Scan for the cell matching the given text and deliver its (x, y) coordinate at center. 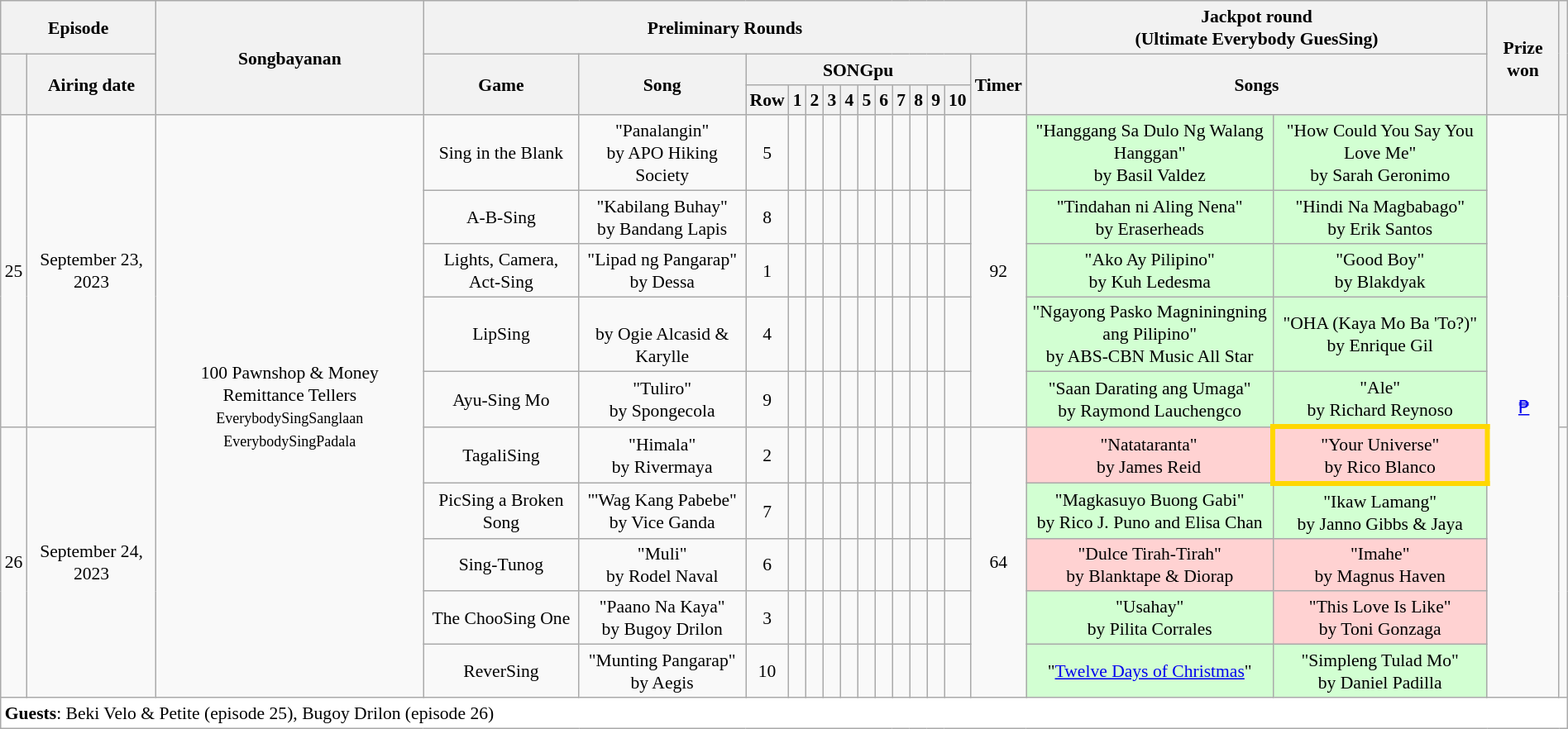
"Twelve Days of Christmas" (1150, 671)
"Usahay"by Pilita Corrales (1150, 618)
100 Pawnshop & Money Remittance TellersEverybodySingSanglaanEverybodySingPadala (290, 407)
Game (501, 84)
"Imahe"by Magnus Haven (1379, 565)
"Himala"by Rivermaya (662, 455)
Ayu-Sing Mo (501, 399)
Sing in the Blank (501, 154)
Song (662, 84)
SONGpu (858, 69)
A-B-Sing (501, 217)
Sing-Tunog (501, 565)
Prize won (1523, 58)
Songbayanan (290, 58)
Row (767, 99)
64 (999, 562)
"How Could You Say You Love Me"by Sarah Geronimo (1379, 154)
"Magkasuyo Buong Gabi"by Rico J. Puno and Elisa Chan (1150, 511)
"Your Universe"by Rico Blanco (1379, 455)
TagaliSing (501, 455)
25 (14, 271)
Jackpot round(Ultimate Everybody GuesSing) (1257, 27)
"Tindahan ni Aling Nena"by Eraserheads (1150, 217)
"Tuliro"by Spongecola (662, 399)
"'Wag Kang Pabebe"by Vice Ganda (662, 511)
"Ako Ay Pilipino"by Kuh Ledesma (1150, 270)
by Ogie Alcasid & Karylle (662, 334)
"Ale"by Richard Reynoso (1379, 399)
"Muli"by Rodel Naval (662, 565)
26 (14, 562)
"Dulce Tirah-Tirah"by Blanktape & Diorap (1150, 565)
"Hindi Na Magbabago"by Erik Santos (1379, 217)
"Saan Darating ang Umaga"by Raymond Lauchengco (1150, 399)
September 24, 2023 (91, 562)
LipSing (501, 334)
92 (999, 271)
Songs (1257, 84)
Episode (79, 27)
Guests: Beki Velo & Petite (episode 25), Bugoy Drilon (episode 26) (784, 712)
Preliminary Rounds (724, 27)
"Munting Pangarap"by Aegis (662, 671)
"Lipad ng Pangarap"by Dessa (662, 270)
PicSing a Broken Song (501, 511)
"Good Boy"by Blakdyak (1379, 270)
Airing date (91, 84)
Timer (999, 84)
September 23, 2023 (91, 271)
Lights, Camera, Act-Sing (501, 270)
₱ (1523, 407)
"Hanggang Sa Dulo Ng Walang Hanggan"by Basil Valdez (1150, 154)
"OHA (Kaya Mo Ba 'To?)"by Enrique Gil (1379, 334)
"Paano Na Kaya"by Bugoy Drilon (662, 618)
ReverSing (501, 671)
"Kabilang Buhay"by Bandang Lapis (662, 217)
"Natataranta"by James Reid (1150, 455)
"Simpleng Tulad Mo"by Daniel Padilla (1379, 671)
"This Love Is Like"by Toni Gonzaga (1379, 618)
"Panalangin"by APO Hiking Society (662, 154)
"Ngayong Pasko Magniningningang Pilipino"by ABS-CBN Music All Star (1150, 334)
"Ikaw Lamang"by Janno Gibbs & Jaya (1379, 511)
The ChooSing One (501, 618)
